Locate the cell with the specified text and output its [X, Y] center coordinate. 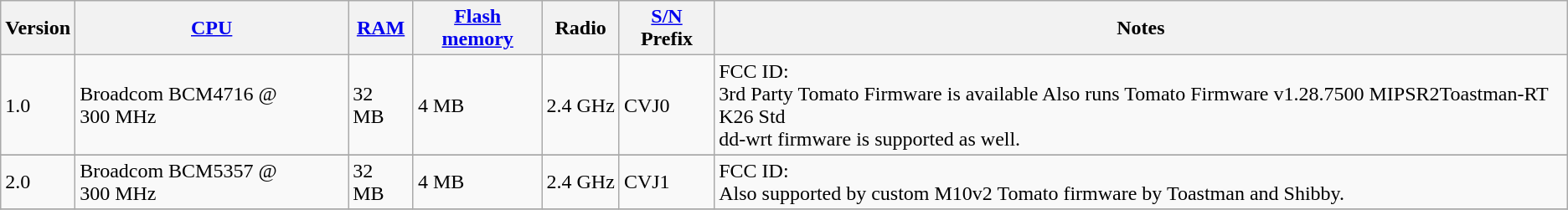
1.0 [39, 105]
FCC ID: Also supported by custom M10v2 Tomato firmware by Toastman and Shibby. [1141, 182]
Broadcom BCM5357 @ 300 MHz [212, 182]
CVJ0 [667, 105]
Broadcom BCM4716 @ 300 MHz [212, 105]
Flash memory [477, 28]
S/N Prefix [667, 28]
Notes [1141, 28]
FCC ID: 3rd Party Tomato Firmware is available Also runs Tomato Firmware v1.28.7500 MIPSR2Toastman-RT K26 Stddd-wrt firmware is supported as well. [1141, 105]
Version [39, 28]
CPU [212, 28]
CVJ1 [667, 182]
RAM [381, 28]
Radio [580, 28]
2.0 [39, 182]
